Return the [X, Y] coordinate for the center point of the cell that contains the specified text.  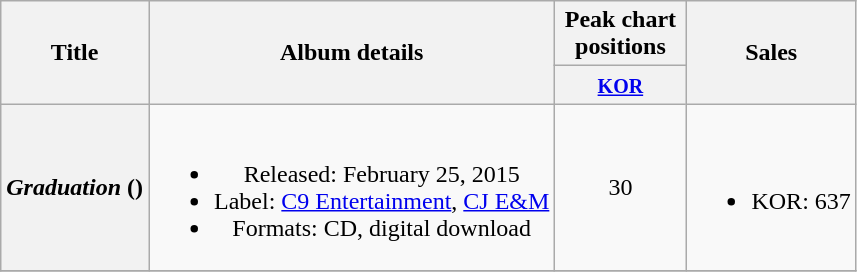
30 [620, 188]
Graduation () [75, 188]
Sales [771, 52]
Released: February 25, 2015Label: C9 Entertainment, CJ E&MFormats: CD, digital download [351, 188]
Title [75, 52]
Album details [351, 52]
KOR: 637 [771, 188]
Peak chart positions [620, 34]
KOR [620, 85]
